Locate the cell with the specified text and output its (X, Y) center coordinate. 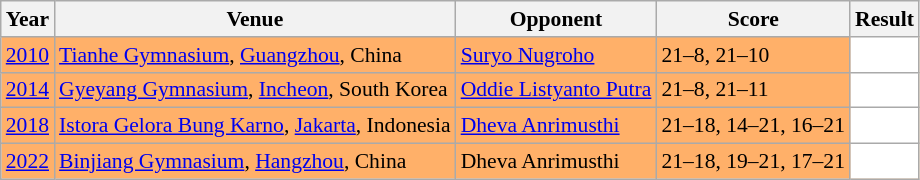
Year (28, 19)
2022 (28, 162)
Score (753, 19)
Istora Gelora Bung Karno, Jakarta, Indonesia (255, 126)
21–8, 21–11 (753, 90)
2018 (28, 126)
2010 (28, 55)
Gyeyang Gymnasium, Incheon, South Korea (255, 90)
Binjiang Gymnasium, Hangzhou, China (255, 162)
2014 (28, 90)
21–18, 14–21, 16–21 (753, 126)
21–8, 21–10 (753, 55)
Oddie Listyanto Putra (556, 90)
Result (884, 19)
Opponent (556, 19)
Suryo Nugroho (556, 55)
Venue (255, 19)
21–18, 19–21, 17–21 (753, 162)
Tianhe Gymnasium, Guangzhou, China (255, 55)
